Return the [x, y] coordinate for the center point of the cell that contains the specified text.  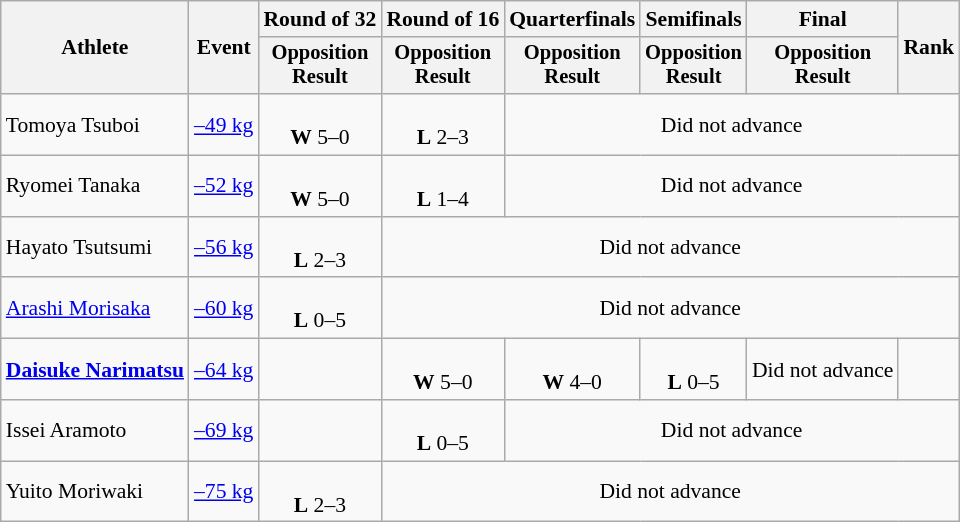
Ryomei Tanaka [95, 186]
–56 kg [224, 248]
–64 kg [224, 370]
Tomoya Tsuboi [95, 124]
Athlete [95, 48]
–49 kg [224, 124]
Quarterfinals [572, 19]
–69 kg [224, 430]
Semifinals [694, 19]
Yuito Moriwaki [95, 492]
L 1–4 [442, 186]
W 4–0 [572, 370]
Round of 16 [442, 19]
Rank [928, 48]
–60 kg [224, 308]
–75 kg [224, 492]
Hayato Tsutsumi [95, 248]
Daisuke Narimatsu [95, 370]
–52 kg [224, 186]
Event [224, 48]
Round of 32 [320, 19]
Issei Aramoto [95, 430]
Arashi Morisaka [95, 308]
Final [823, 19]
